Search for the cell housing the specified text and yield its (X, Y) center coordinate. 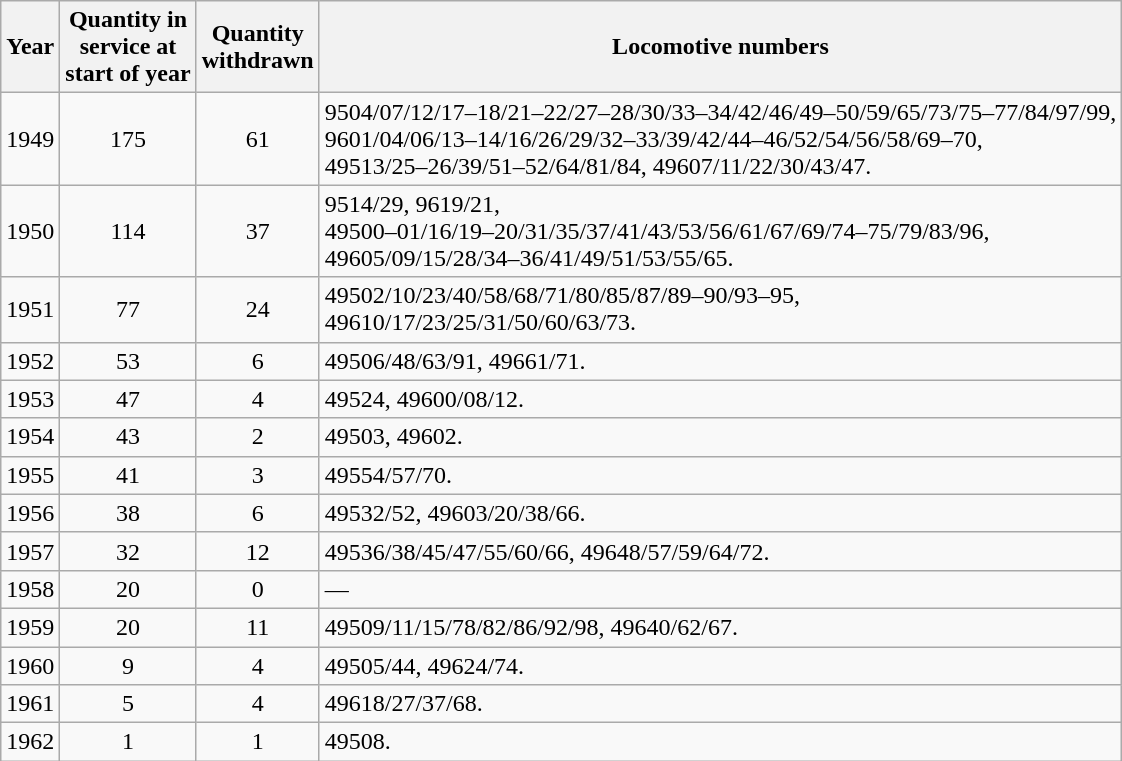
1952 (30, 361)
49506/48/63/91, 49661/71. (720, 361)
37 (258, 231)
Quantity inservice atstart of year (128, 47)
1950 (30, 231)
Locomotive numbers (720, 47)
2 (258, 437)
1955 (30, 475)
1956 (30, 513)
49502/10/23/40/58/68/71/80/85/87/89–90/93–95,49610/17/23/25/31/50/60/63/73. (720, 310)
49505/44, 49624/74. (720, 665)
49532/52, 49603/20/38/66. (720, 513)
— (720, 589)
9514/29, 9619/21,49500–01/16/19–20/31/35/37/41/43/53/56/61/67/69/74–75/79/83/96,49605/09/15/28/34–36/41/49/51/53/55/65. (720, 231)
24 (258, 310)
3 (258, 475)
61 (258, 139)
114 (128, 231)
1958 (30, 589)
Quantitywithdrawn (258, 47)
49554/57/70. (720, 475)
49618/27/37/68. (720, 704)
9 (128, 665)
41 (128, 475)
175 (128, 139)
1960 (30, 665)
32 (128, 551)
0 (258, 589)
38 (128, 513)
12 (258, 551)
11 (258, 627)
1953 (30, 399)
47 (128, 399)
1957 (30, 551)
77 (128, 310)
1962 (30, 742)
5 (128, 704)
49503, 49602. (720, 437)
49524, 49600/08/12. (720, 399)
1954 (30, 437)
1949 (30, 139)
49509/11/15/78/82/86/92/98, 49640/62/67. (720, 627)
49536/38/45/47/55/60/66, 49648/57/59/64/72. (720, 551)
1961 (30, 704)
43 (128, 437)
49508. (720, 742)
1951 (30, 310)
Year (30, 47)
1959 (30, 627)
53 (128, 361)
